Locate the cell with the specified text and output its (X, Y) center coordinate. 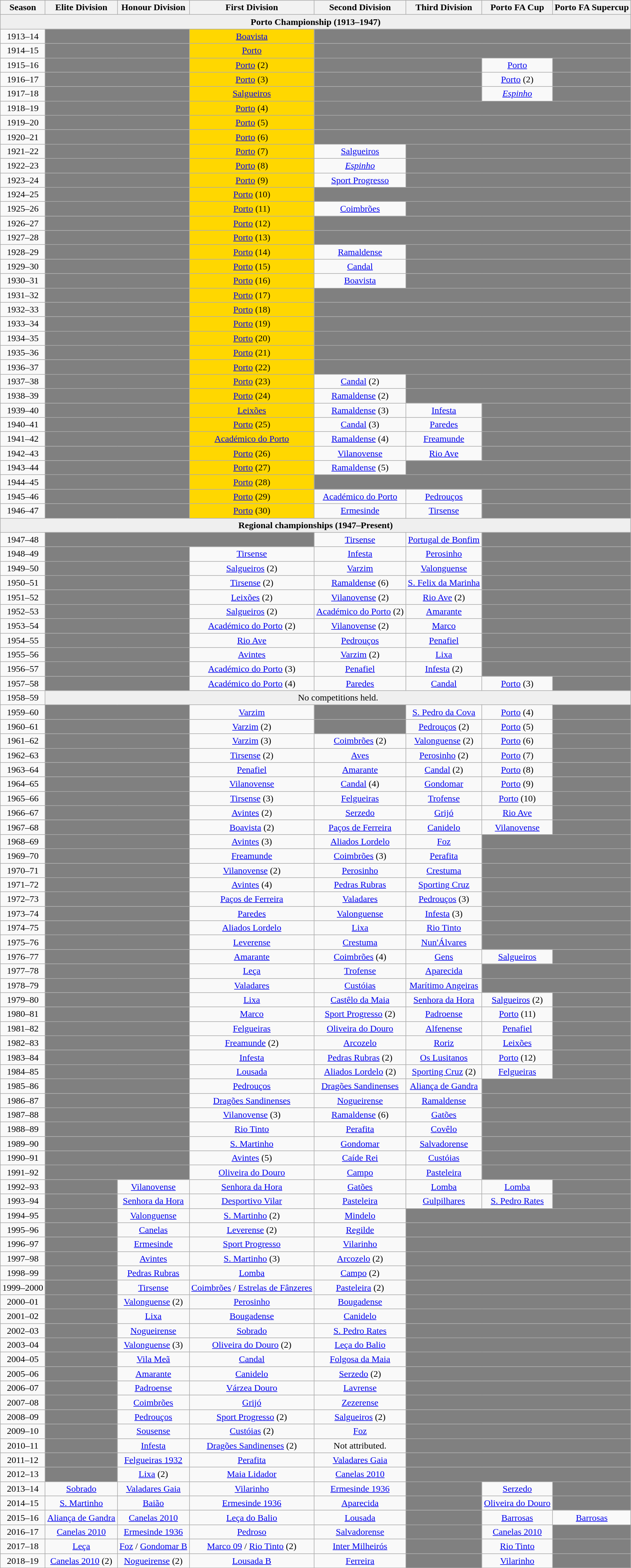
1958–59 (23, 698)
Gulpilhares (444, 1201)
S. Pedro da Cova (444, 712)
Freamunde (2) (251, 1043)
Infesta (2) (444, 669)
Os Lusitanos (444, 1057)
1927–28 (23, 238)
1976–77 (23, 957)
1994–95 (23, 1215)
Pedras Rubras (2) (360, 1057)
Varzim (3) (251, 741)
1931–32 (23, 295)
1998–99 (23, 1273)
1986–87 (23, 1101)
Porto FA Supercup (592, 8)
2014–15 (23, 1503)
1965–66 (23, 798)
Pedrouços (3) (444, 899)
2013–14 (23, 1489)
2001–02 (23, 1316)
1948–49 (23, 554)
First Division (251, 8)
Porto (21) (251, 353)
2012–13 (23, 1474)
Caíde Rei (360, 1158)
Porto (23) (251, 381)
1973–74 (23, 914)
1983–84 (23, 1057)
Lavrense (360, 1388)
1978–79 (23, 985)
2015–16 (23, 1517)
Coimbrões / Estrelas de Fânzeres (251, 1287)
Nogueirense (2) (153, 1561)
Maia Lidador (251, 1474)
Infesta (3) (444, 914)
Porto Championship (1913–1947) (316, 22)
Pasteleira (2) (360, 1287)
Custóias (2) (251, 1431)
Porto FA Cup (517, 8)
Porto (13) (251, 238)
Nun'Álvares (444, 942)
1915–16 (23, 65)
Canelas 2010 (2) (82, 1561)
1952–53 (23, 611)
1991–92 (23, 1172)
Porto (20) (251, 338)
Third Division (444, 8)
Serzedo (2) (360, 1374)
S. Martinho (3) (251, 1259)
1921–22 (23, 151)
1999–2000 (23, 1287)
Coimbrões (4) (360, 957)
Porto (17) (251, 295)
1981–82 (23, 1028)
Académico do Porto (4) (251, 683)
Ramaldense (5) (360, 468)
1928–29 (23, 252)
1938–39 (23, 396)
Castêlo da Maia (360, 1000)
1985–86 (23, 1086)
1995–96 (23, 1230)
Avintes (3) (251, 841)
Regional championships (1947–Present) (316, 525)
1917–18 (23, 94)
Porto (15) (251, 266)
Académico do Porto (3) (251, 669)
1922–23 (23, 165)
Avintes (5) (251, 1158)
1942–43 (23, 453)
1943–44 (23, 468)
1949–50 (23, 568)
Ferreira (360, 1561)
Porto (30) (251, 511)
Porto (28) (251, 482)
1992–93 (23, 1187)
1971–72 (23, 885)
1972–73 (23, 899)
Arcozelo (360, 1043)
2005–06 (23, 1374)
1937–38 (23, 381)
1925–26 (23, 209)
2010–11 (23, 1446)
Elite Division (82, 8)
1914–15 (23, 51)
2018–19 (23, 1561)
Vilanovense (3) (251, 1115)
Not attributed. (360, 1446)
1913–14 (23, 36)
Desportivo Vilar (251, 1201)
Folgosa da Maia (360, 1359)
1970–71 (23, 870)
2011–12 (23, 1460)
1945–46 (23, 496)
1946–47 (23, 511)
1940–41 (23, 425)
Baião (153, 1503)
1975–76 (23, 942)
1939–40 (23, 410)
1966–67 (23, 813)
1926–27 (23, 223)
Avintes (4) (251, 885)
1959–60 (23, 712)
1955–56 (23, 655)
Coimbrões (2) (360, 741)
1953–54 (23, 626)
Felgueiras 1932 (153, 1460)
Season (23, 8)
1996–97 (23, 1244)
1980–81 (23, 1014)
Pedroso (251, 1532)
1968–69 (23, 841)
Porto (14) (251, 252)
1944–45 (23, 482)
Leverense (2) (251, 1230)
1997–98 (23, 1259)
2004–05 (23, 1359)
Roriz (444, 1043)
Honour Division (153, 8)
Aliados Lordelo (2) (360, 1072)
Lousada B (251, 1561)
1935–36 (23, 353)
1933–34 (23, 324)
Valonguense (3) (153, 1345)
1963–64 (23, 770)
1919–20 (23, 122)
1990–91 (23, 1158)
Sousense (153, 1431)
2017–18 (23, 1546)
2006–07 (23, 1388)
1979–80 (23, 1000)
Oliveira do Douro (2) (251, 1345)
2008–09 (23, 1417)
Lixa (2) (153, 1474)
Porto (19) (251, 324)
1941–42 (23, 439)
Perosinho (2) (444, 755)
Coimbrões (3) (360, 856)
1987–88 (23, 1115)
Várzea Douro (251, 1388)
1989–90 (23, 1144)
1929–30 (23, 266)
2016–17 (23, 1532)
1993–94 (23, 1201)
1936–37 (23, 367)
Marítimo Angeiras (444, 985)
Boavista (2) (251, 827)
1932–33 (23, 309)
Porto (18) (251, 309)
Campo (2) (360, 1273)
Sporting Cruz (444, 885)
Porto (29) (251, 496)
Covêlo (444, 1129)
Porto (22) (251, 367)
1969–70 (23, 856)
Porto (25) (251, 425)
Candal (4) (360, 784)
1962–63 (23, 755)
1934–35 (23, 338)
Pedrouços (2) (444, 727)
Second Division (360, 8)
Portugal de Bonfim (444, 540)
Zezerense (360, 1403)
Porto (27) (251, 468)
2007–08 (23, 1403)
1924–25 (23, 195)
1957–58 (23, 683)
Marco 09 / Rio Tinto (2) (251, 1546)
Tirsense (3) (251, 798)
1923–24 (23, 180)
Rio Ave (2) (444, 597)
1947–48 (23, 540)
1974–75 (23, 928)
1967–68 (23, 827)
Canelas (153, 1230)
No competitions held. (338, 698)
Vila Meã (153, 1359)
1951–52 (23, 597)
Ramaldense (3) (360, 410)
Candal (3) (360, 425)
1950–51 (23, 583)
1954–55 (23, 640)
1982–83 (23, 1043)
Regilde (360, 1230)
2000–01 (23, 1302)
Mindelo (360, 1215)
1964–65 (23, 784)
Inter Milheirós (360, 1546)
S. Felix da Marinha (444, 583)
1984–85 (23, 1072)
2009–10 (23, 1431)
Aves (360, 755)
Porto (24) (251, 396)
1956–57 (23, 669)
1930–31 (23, 281)
Arcozelo (2) (360, 1259)
Leverense (251, 942)
Foz / Gondomar B (153, 1546)
Ramaldense (4) (360, 439)
1918–19 (23, 108)
Sporting Cruz (2) (444, 1072)
S. Martinho (2) (251, 1215)
Gens (444, 957)
Alfenense (444, 1028)
1988–89 (23, 1129)
Ramaldense (2) (360, 396)
2002–03 (23, 1330)
Campo (360, 1172)
Leixões (2) (251, 597)
Porto (16) (251, 281)
Avintes (2) (251, 813)
1920–21 (23, 137)
2003–04 (23, 1345)
1977–78 (23, 971)
1916–17 (23, 79)
Dragões Sandinenses (2) (251, 1446)
1961–62 (23, 741)
Porto (26) (251, 453)
1960–61 (23, 727)
